Search for the cell housing the specified text and yield its (X, Y) center coordinate. 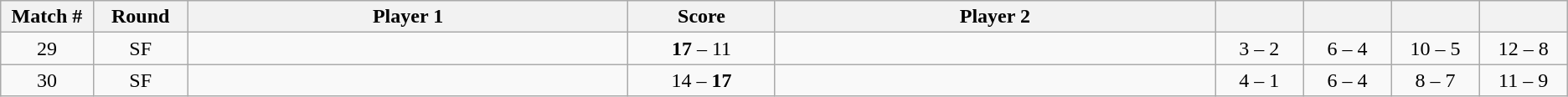
Score (702, 17)
8 – 7 (1436, 80)
Player 2 (995, 17)
4 – 1 (1260, 80)
29 (47, 48)
Player 1 (408, 17)
11 – 9 (1523, 80)
10 – 5 (1436, 48)
12 – 8 (1523, 48)
3 – 2 (1260, 48)
30 (47, 80)
Match # (47, 17)
Round (141, 17)
14 – 17 (702, 80)
17 – 11 (702, 48)
